Pinpoint the cell where the given text exists, returning its (X, Y) midpoint coordinate. 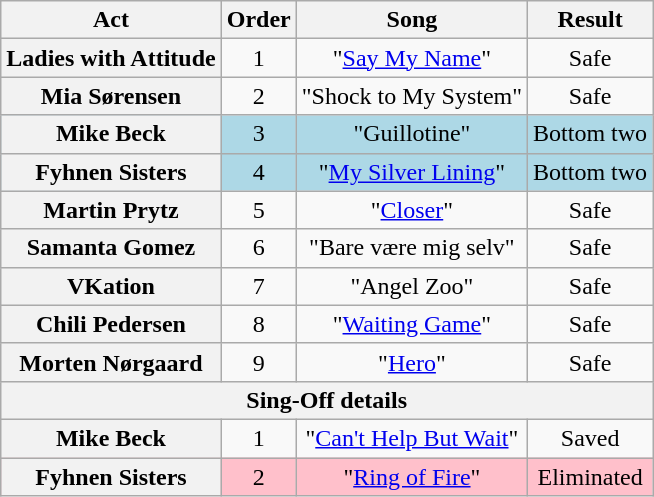
Eliminated (590, 477)
8 (258, 324)
Mia Sørensen (111, 96)
5 (258, 210)
"Bare være mig selv" (412, 248)
"Waiting Game" (412, 324)
"Angel Zoo" (412, 286)
Result (590, 20)
Saved (590, 438)
Samanta Gomez (111, 248)
Martin Prytz (111, 210)
Chili Pedersen (111, 324)
VKation (111, 286)
9 (258, 362)
"Guillotine" (412, 134)
7 (258, 286)
Sing-Off details (327, 400)
Morten Nørgaard (111, 362)
"My Silver Lining" (412, 172)
"Ring of Fire" (412, 477)
Ladies with Attitude (111, 58)
3 (258, 134)
"Can't Help But Wait" (412, 438)
"Hero" (412, 362)
Song (412, 20)
6 (258, 248)
"Say My Name" (412, 58)
"Shock to My System" (412, 96)
"Closer" (412, 210)
Order (258, 20)
4 (258, 172)
Act (111, 20)
